Identify which cell holds the provided text, then report its [x, y] central coordinate. 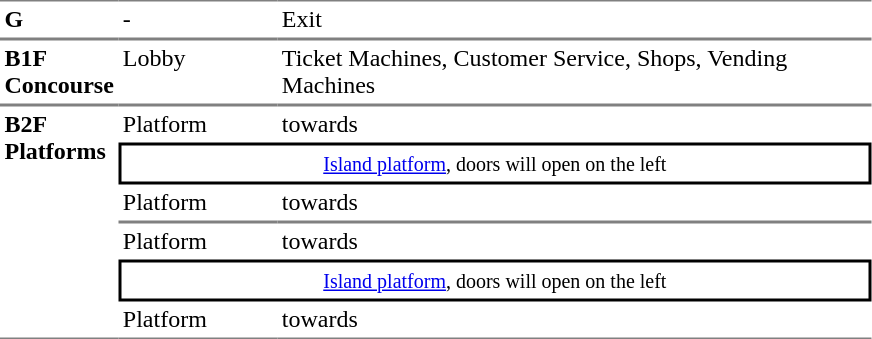
Ticket Machines, Customer Service, Shops, Vending Machines [574, 72]
B1FConcourse [59, 72]
- [198, 20]
G [59, 20]
Exit [574, 20]
B2FPlatforms [59, 222]
Lobby [198, 72]
